Find where the given text appears and provide that cell's center as [x, y] coordinate. 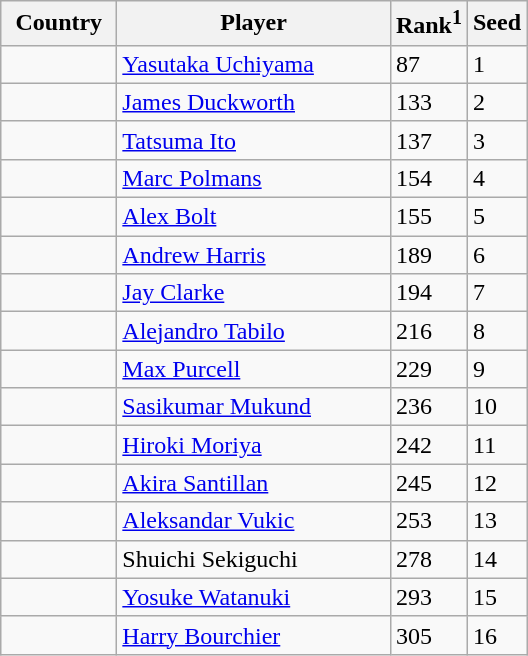
15 [496, 597]
Alejandro Tabilo [254, 331]
13 [496, 521]
293 [428, 597]
Hiroki Moriya [254, 445]
4 [496, 178]
253 [428, 521]
Aleksandar Vukic [254, 521]
9 [496, 369]
155 [428, 217]
Alex Bolt [254, 217]
87 [428, 64]
8 [496, 331]
Akira Santillan [254, 483]
Yosuke Watanuki [254, 597]
154 [428, 178]
1 [496, 64]
245 [428, 483]
Rank1 [428, 24]
3 [496, 140]
Max Purcell [254, 369]
2 [496, 102]
194 [428, 293]
Yasutaka Uchiyama [254, 64]
James Duckworth [254, 102]
5 [496, 217]
Jay Clarke [254, 293]
7 [496, 293]
Seed [496, 24]
10 [496, 407]
Harry Bourchier [254, 635]
12 [496, 483]
Player [254, 24]
Country [59, 24]
Sasikumar Mukund [254, 407]
133 [428, 102]
242 [428, 445]
14 [496, 559]
236 [428, 407]
278 [428, 559]
Shuichi Sekiguchi [254, 559]
305 [428, 635]
6 [496, 255]
11 [496, 445]
137 [428, 140]
189 [428, 255]
Tatsuma Ito [254, 140]
Andrew Harris [254, 255]
Marc Polmans [254, 178]
216 [428, 331]
16 [496, 635]
229 [428, 369]
